Extract the (X, Y) coordinate from the center of the cell holding the provided text.  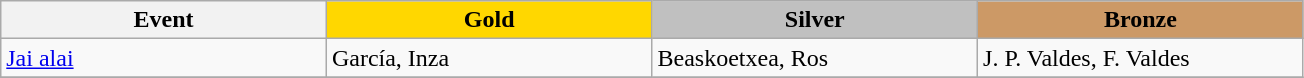
García, Inza (489, 58)
Jai alai (164, 58)
Silver (815, 20)
Event (164, 20)
J. P. Valdes, F. Valdes (1141, 58)
Beaskoetxea, Ros (815, 58)
Gold (489, 20)
Bronze (1141, 20)
